Locate the cell with the specified text and output its [x, y] center coordinate. 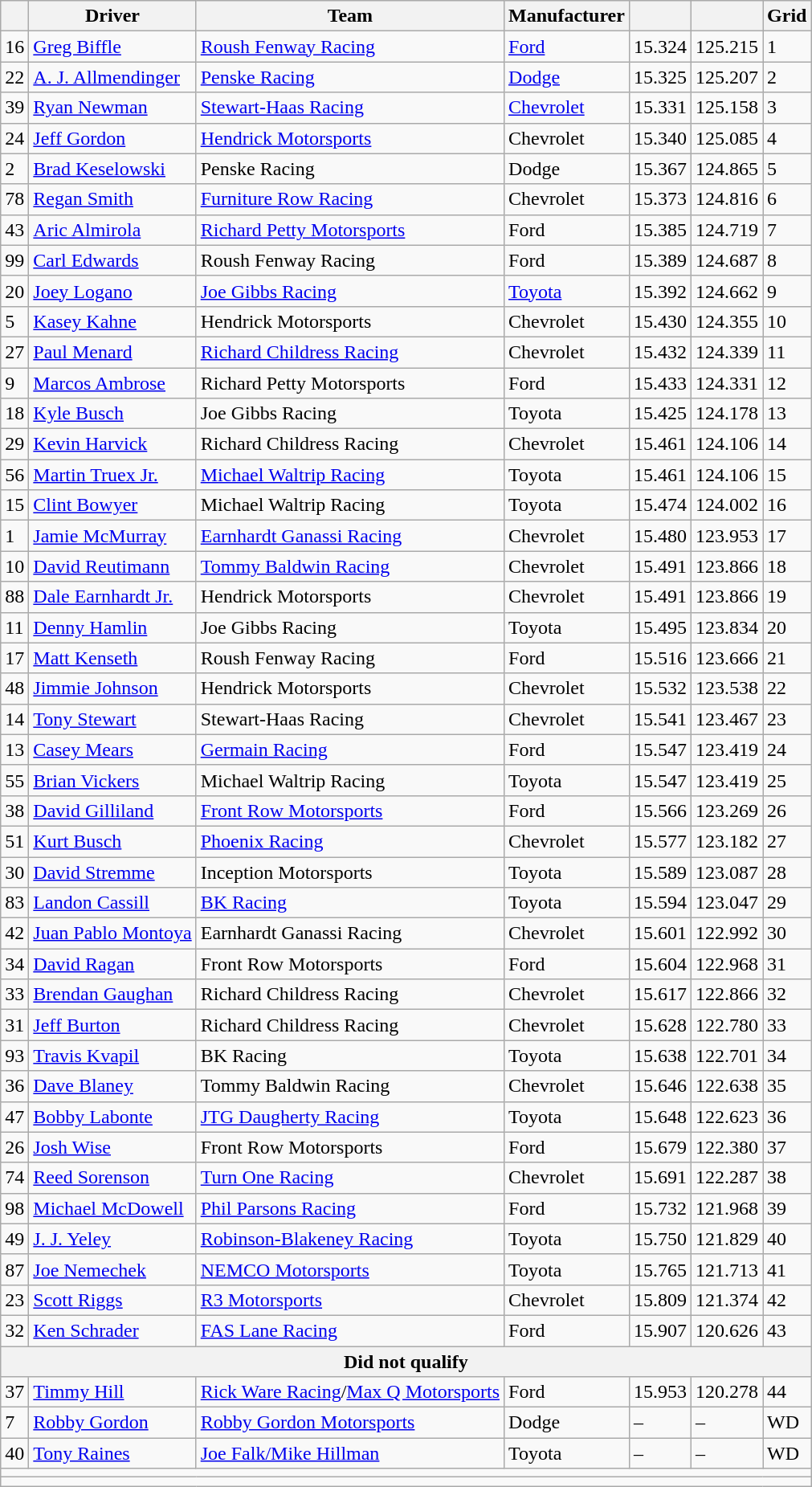
15.594 [660, 903]
Juan Pablo Montoya [112, 933]
121.968 [728, 1208]
David Stremme [112, 872]
122.968 [728, 964]
Kasey Kahne [112, 321]
Robby Gordon [112, 1423]
25 [787, 780]
3 [787, 108]
122.287 [728, 1178]
124.331 [728, 383]
Clint Bowyer [112, 505]
Germain Racing [350, 750]
15.480 [660, 536]
David Ragan [112, 964]
15.732 [660, 1208]
15.648 [660, 1117]
15.495 [660, 627]
124.339 [728, 352]
35 [787, 1086]
15.340 [660, 138]
28 [787, 872]
15.646 [660, 1086]
120.626 [728, 1330]
Kyle Busch [112, 414]
Carl Edwards [112, 260]
124.816 [728, 199]
Brian Vickers [112, 780]
15.638 [660, 1056]
Aric Almirola [112, 230]
Inception Motorsports [350, 872]
Joey Logano [112, 291]
15.907 [660, 1330]
120.278 [728, 1392]
123.538 [728, 688]
15.373 [660, 199]
Manufacturer [567, 16]
Jimmie Johnson [112, 688]
15.691 [660, 1178]
74 [14, 1178]
15.385 [660, 230]
125.215 [728, 47]
Timmy Hill [112, 1392]
47 [14, 1117]
19 [787, 597]
8 [787, 260]
55 [14, 780]
122.780 [728, 1025]
15.589 [660, 872]
15.432 [660, 352]
Reed Sorenson [112, 1178]
15.331 [660, 108]
123.666 [728, 658]
Jamie McMurray [112, 536]
15.392 [660, 291]
Brad Keselowski [112, 169]
123.047 [728, 903]
51 [14, 841]
Marcos Ambrose [112, 383]
15.389 [660, 260]
Kurt Busch [112, 841]
Michael McDowell [112, 1208]
Robby Gordon Motorsports [350, 1423]
David Gilliland [112, 811]
15.601 [660, 933]
12 [787, 383]
4 [787, 138]
15.628 [660, 1025]
Matt Kenseth [112, 658]
125.085 [728, 138]
122.866 [728, 995]
15.516 [660, 658]
Phoenix Racing [350, 841]
Jeff Burton [112, 1025]
78 [14, 199]
15.430 [660, 321]
99 [14, 260]
Martin Truex Jr. [112, 475]
15.953 [660, 1392]
121.829 [728, 1239]
123.953 [728, 536]
15.433 [660, 383]
Turn One Racing [350, 1178]
15.809 [660, 1300]
Dave Blaney [112, 1086]
Grid [787, 16]
15.367 [660, 169]
David Reutimann [112, 566]
15.577 [660, 841]
124.687 [728, 260]
124.662 [728, 291]
21 [787, 658]
Bobby Labonte [112, 1117]
124.865 [728, 169]
Denny Hamlin [112, 627]
Robinson-Blakeney Racing [350, 1239]
Did not qualify [406, 1362]
15.765 [660, 1269]
Dale Earnhardt Jr. [112, 597]
122.623 [728, 1117]
Casey Mears [112, 750]
123.269 [728, 811]
88 [14, 597]
15.474 [660, 505]
123.834 [728, 627]
Travis Kvapil [112, 1056]
15.324 [660, 47]
Kevin Harvick [112, 444]
6 [787, 199]
Joe Falk/Mike Hillman [350, 1453]
83 [14, 903]
Ryan Newman [112, 108]
49 [14, 1239]
15.750 [660, 1239]
122.701 [728, 1056]
J. J. Yeley [112, 1239]
Tony Raines [112, 1453]
15.541 [660, 719]
123.182 [728, 841]
Scott Riggs [112, 1300]
124.178 [728, 414]
122.992 [728, 933]
123.087 [728, 872]
Regan Smith [112, 199]
A. J. Allmendinger [112, 77]
FAS Lane Racing [350, 1330]
JTG Daugherty Racing [350, 1117]
123.467 [728, 719]
Joe Nemechek [112, 1269]
15.679 [660, 1147]
93 [14, 1056]
44 [787, 1392]
Paul Menard [112, 352]
Greg Biffle [112, 47]
15.325 [660, 77]
125.207 [728, 77]
15.532 [660, 688]
56 [14, 475]
Furniture Row Racing [350, 199]
Brendan Gaughan [112, 995]
Landon Cassill [112, 903]
15.617 [660, 995]
Rick Ware Racing/Max Q Motorsports [350, 1392]
Josh Wise [112, 1147]
Phil Parsons Racing [350, 1208]
122.638 [728, 1086]
Tony Stewart [112, 719]
124.355 [728, 321]
124.002 [728, 505]
125.158 [728, 108]
15.425 [660, 414]
R3 Motorsports [350, 1300]
Driver [112, 16]
121.374 [728, 1300]
48 [14, 688]
Jeff Gordon [112, 138]
NEMCO Motorsports [350, 1269]
Team [350, 16]
124.719 [728, 230]
Ken Schrader [112, 1330]
41 [787, 1269]
98 [14, 1208]
15.604 [660, 964]
87 [14, 1269]
121.713 [728, 1269]
122.380 [728, 1147]
15.566 [660, 811]
